Provide the (x, y) coordinate of the cell's center where the given text is located.  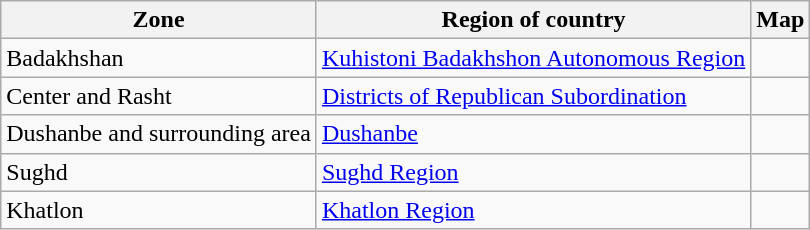
Dushanbe (533, 134)
Region of country (533, 20)
Center and Rasht (159, 96)
Sughd (159, 172)
Districts of Republican Subordination (533, 96)
Sughd Region (533, 172)
Kuhistoni Badakhshon Autonomous Region (533, 58)
Khatlon (159, 210)
Badakhshan (159, 58)
Khatlon Region (533, 210)
Zone (159, 20)
Map (780, 20)
Dushanbe and surrounding area (159, 134)
